Provide the [X, Y] coordinate of the cell's center where the given text is located.  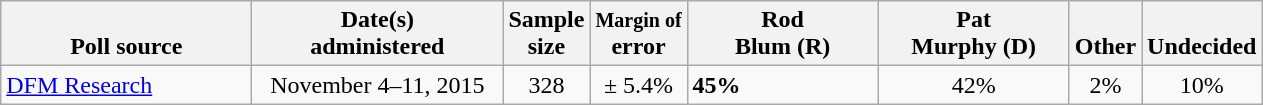
PatMurphy (D) [974, 34]
November 4–11, 2015 [378, 85]
328 [546, 85]
Poll source [126, 34]
Samplesize [546, 34]
10% [1202, 85]
DFM Research [126, 85]
42% [974, 85]
± 5.4% [638, 85]
RodBlum (R) [782, 34]
2% [1105, 85]
Other [1105, 34]
Undecided [1202, 34]
45% [782, 85]
Date(s)administered [378, 34]
Margin oferror [638, 34]
